Capture the cell that displays the provided text and extract its (X, Y) central coordinate. 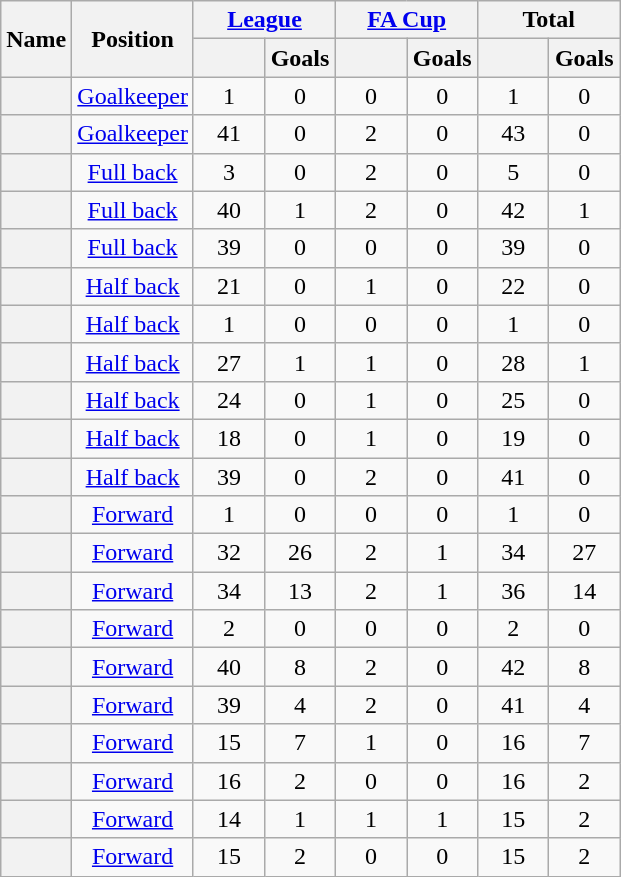
Position (133, 39)
21 (228, 286)
22 (514, 286)
25 (514, 400)
3 (228, 172)
24 (228, 400)
36 (514, 591)
5 (514, 172)
32 (228, 553)
League (264, 20)
19 (514, 438)
FA Cup (407, 20)
13 (300, 591)
Name (36, 39)
43 (514, 134)
26 (300, 553)
Total (549, 20)
18 (228, 438)
28 (514, 362)
